Find where the given text appears and provide that cell's center as [x, y] coordinate. 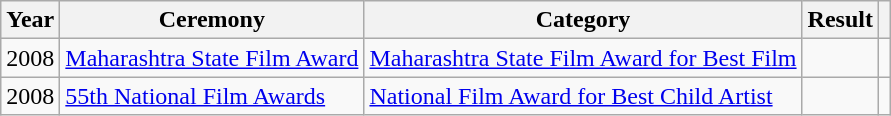
Maharashtra State Film Award for Best Film [583, 58]
Year [30, 20]
Maharashtra State Film Award [212, 58]
55th National Film Awards [212, 96]
Result [840, 20]
National Film Award for Best Child Artist [583, 96]
Category [583, 20]
Ceremony [212, 20]
